Return [x, y] of the center of cell containing provided text 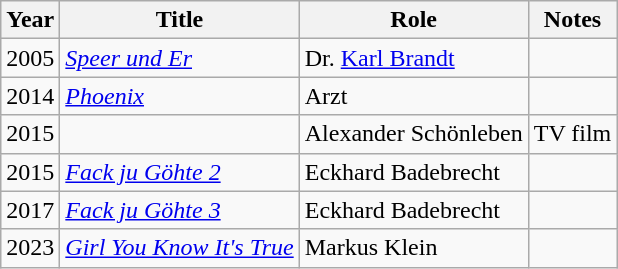
Arzt [414, 96]
Notes [572, 20]
Role [414, 20]
Markus Klein [414, 248]
2017 [30, 210]
Girl You Know It's True [180, 248]
2005 [30, 58]
Speer und Er [180, 58]
Alexander Schönleben [414, 134]
Title [180, 20]
2023 [30, 248]
Phoenix [180, 96]
Dr. Karl Brandt [414, 58]
Fack ju Göhte 2 [180, 172]
2014 [30, 96]
Year [30, 20]
Fack ju Göhte 3 [180, 210]
TV film [572, 134]
